Detect which cell encompasses the target text, then output its (X, Y) center coordinate. 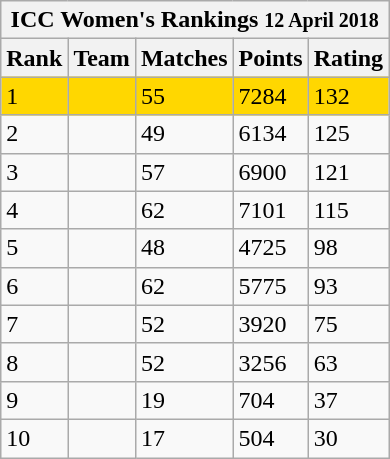
98 (348, 248)
504 (270, 438)
37 (348, 400)
7 (34, 324)
6 (34, 286)
Matches (184, 58)
3 (34, 172)
19 (184, 400)
48 (184, 248)
93 (348, 286)
3920 (270, 324)
17 (184, 438)
115 (348, 210)
5775 (270, 286)
55 (184, 96)
9 (34, 400)
4 (34, 210)
3256 (270, 362)
30 (348, 438)
7101 (270, 210)
2 (34, 134)
Rank (34, 58)
Team (102, 58)
121 (348, 172)
125 (348, 134)
10 (34, 438)
7284 (270, 96)
6900 (270, 172)
4725 (270, 248)
8 (34, 362)
1 (34, 96)
ICC Women's Rankings 12 April 2018 (195, 20)
Points (270, 58)
57 (184, 172)
132 (348, 96)
49 (184, 134)
Rating (348, 58)
75 (348, 324)
63 (348, 362)
704 (270, 400)
6134 (270, 134)
5 (34, 248)
